Extract the (x, y) coordinate from the center of the cell holding the provided text.  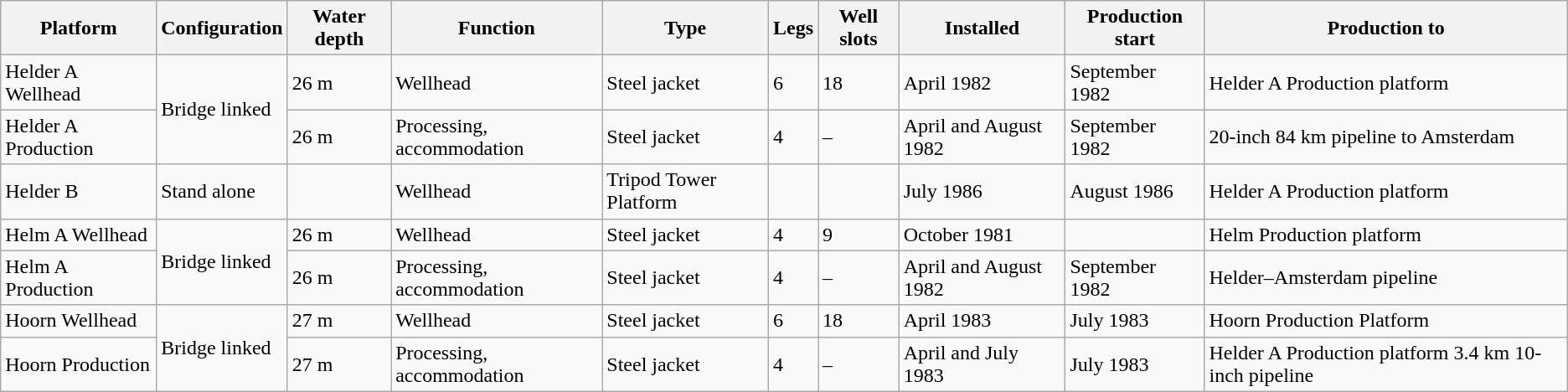
July 1986 (982, 191)
October 1981 (982, 235)
Helm A Production (79, 278)
Platform (79, 28)
August 1986 (1135, 191)
April and July 1983 (982, 364)
April 1982 (982, 82)
April 1983 (982, 321)
Production to (1385, 28)
Legs (792, 28)
Function (497, 28)
Helder A Production (79, 137)
Hoorn Production (79, 364)
Well slots (859, 28)
Type (685, 28)
Tripod Tower Platform (685, 191)
Configuration (222, 28)
Helder–Amsterdam pipeline (1385, 278)
Helder A Production platform 3.4 km 10-inch pipeline (1385, 364)
Hoorn Production Platform (1385, 321)
Helder A Wellhead (79, 82)
Hoorn Wellhead (79, 321)
20-inch 84 km pipeline to Amsterdam (1385, 137)
Water depth (339, 28)
9 (859, 235)
Stand alone (222, 191)
Helm A Wellhead (79, 235)
Production start (1135, 28)
Helm Production platform (1385, 235)
Helder B (79, 191)
Installed (982, 28)
